Return the [x, y] coordinate for the center point of the cell that contains the specified text.  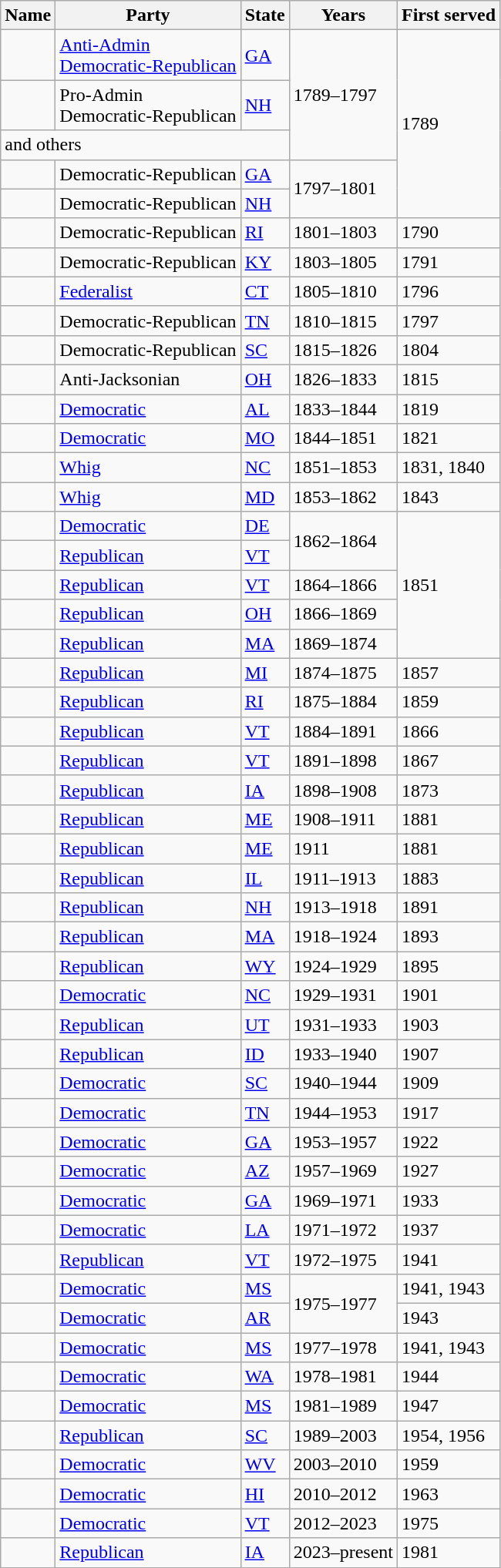
IL [265, 878]
1933–1940 [343, 1054]
1963 [449, 1494]
1821 [449, 438]
1944–1953 [343, 1113]
1940–1944 [343, 1083]
1972–1975 [343, 1259]
1805–1810 [343, 291]
1911 [343, 848]
Anti-Jacksonian [148, 379]
1922 [449, 1142]
1796 [449, 291]
MO [265, 438]
1819 [449, 409]
1891 [449, 908]
1866 [449, 731]
1864–1866 [343, 585]
1971–1972 [343, 1230]
1851 [449, 585]
1901 [449, 996]
2010–2012 [343, 1494]
1804 [449, 350]
MI [265, 673]
1789–1797 [343, 95]
Name [28, 15]
1791 [449, 262]
1801–1803 [343, 233]
1944 [449, 1377]
Anti-AdminDemocratic-Republican [148, 55]
1933 [449, 1200]
Pro-AdminDemocratic-Republican [148, 105]
1831, 1840 [449, 468]
1953–1957 [343, 1142]
1843 [449, 497]
1866–1869 [343, 614]
Party [148, 15]
1954, 1956 [449, 1435]
1898–1908 [343, 790]
1884–1891 [343, 731]
1989–2003 [343, 1435]
Federalist [148, 291]
1969–1971 [343, 1200]
1867 [449, 760]
UT [265, 1025]
1981 [449, 1553]
1853–1862 [343, 497]
1937 [449, 1230]
1869–1874 [343, 643]
1844–1851 [343, 438]
1873 [449, 790]
1797 [449, 321]
First served [449, 15]
2023–present [343, 1553]
1978–1981 [343, 1377]
1790 [449, 233]
KY [265, 262]
WV [265, 1465]
1857 [449, 673]
1893 [449, 937]
1891–1898 [343, 760]
CT [265, 291]
ID [265, 1054]
1883 [449, 878]
1927 [449, 1171]
HI [265, 1494]
State [265, 15]
WA [265, 1377]
1941 [449, 1259]
1908–1911 [343, 819]
1957–1969 [343, 1171]
1909 [449, 1083]
WY [265, 966]
1907 [449, 1054]
1918–1924 [343, 937]
1975–1977 [343, 1303]
AR [265, 1318]
1826–1833 [343, 379]
1862–1864 [343, 541]
AZ [265, 1171]
1859 [449, 702]
1810–1815 [343, 321]
1947 [449, 1406]
1917 [449, 1113]
1924–1929 [343, 966]
1875–1884 [343, 702]
1959 [449, 1465]
1931–1933 [343, 1025]
1929–1931 [343, 996]
2012–2023 [343, 1523]
1815–1826 [343, 350]
1981–1989 [343, 1406]
1851–1853 [343, 468]
1833–1844 [343, 409]
1913–1918 [343, 908]
LA [265, 1230]
1874–1875 [343, 673]
Years [343, 15]
1895 [449, 966]
1943 [449, 1318]
AL [265, 409]
1903 [449, 1025]
2003–2010 [343, 1465]
1789 [449, 124]
and others [145, 145]
1977–1978 [343, 1348]
DE [265, 526]
1803–1805 [343, 262]
MD [265, 497]
1797–1801 [343, 189]
1975 [449, 1523]
1815 [449, 379]
1911–1913 [343, 878]
